Find where the given text appears and provide that cell's center as [X, Y] coordinate. 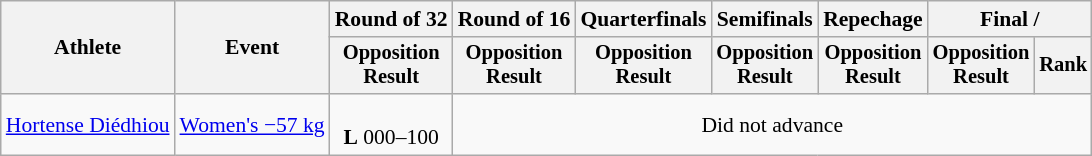
Quarterfinals [643, 19]
Hortense Diédhiou [88, 124]
Repechage [873, 19]
Women's −57 kg [252, 124]
Final / [1010, 19]
Semifinals [764, 19]
Round of 32 [392, 19]
Athlete [88, 48]
Round of 16 [514, 19]
L 000–100 [392, 124]
Event [252, 48]
Did not advance [772, 124]
Rank [1063, 66]
